Determine the [x, y] coordinate at the center of the cell enclosing the given text.  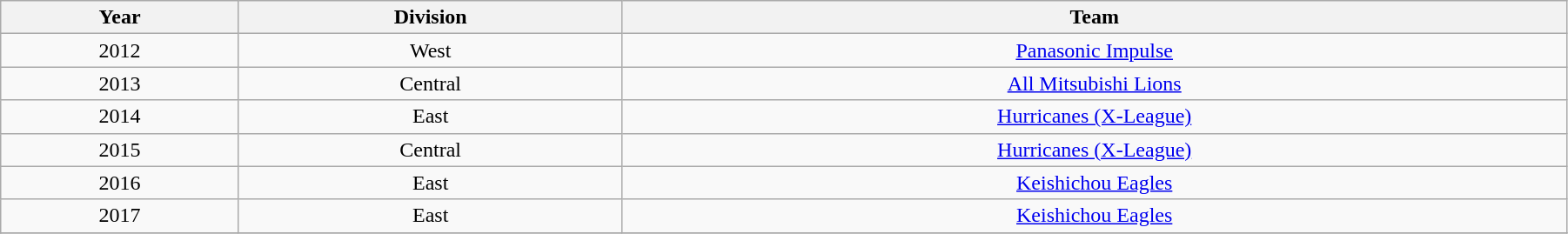
Panasonic Impulse [1095, 50]
2012 [120, 50]
2016 [120, 183]
2015 [120, 150]
2014 [120, 117]
Team [1095, 17]
2017 [120, 216]
2013 [120, 84]
All Mitsubishi Lions [1095, 84]
West [430, 50]
Division [430, 17]
Year [120, 17]
